Output the [X, Y] coordinate of the center of the cell containing the given text.  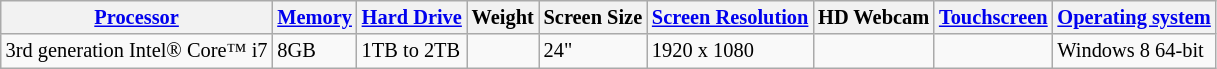
Weight [503, 17]
Operating system [1134, 17]
Screen Size [593, 17]
Processor [137, 17]
Screen Resolution [730, 17]
Hard Drive [412, 17]
24" [593, 51]
1TB to 2TB [412, 51]
3rd generation Intel® Core™ i7 [137, 51]
Windows 8 64-bit [1134, 51]
Memory [314, 17]
HD Webcam [874, 17]
1920 x 1080 [730, 51]
8GB [314, 51]
Touchscreen [993, 17]
